Locate the cell with the specified text and output its (X, Y) center coordinate. 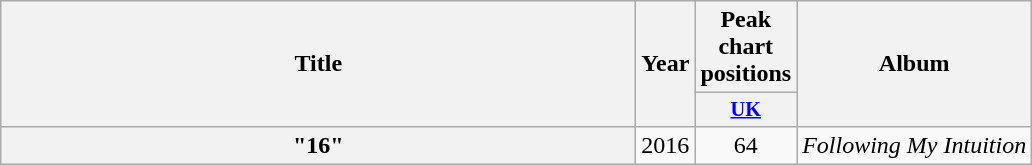
Following My Intuition (914, 145)
"16" (318, 145)
2016 (666, 145)
Title (318, 64)
UK (746, 110)
Album (914, 64)
Peak chart positions (746, 47)
Year (666, 64)
64 (746, 145)
